From the cell containing the given text, extract its center point as [x, y] coordinate. 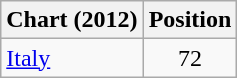
Position [190, 20]
Italy [72, 58]
72 [190, 58]
Chart (2012) [72, 20]
